Return [x, y] of the center of cell containing provided text 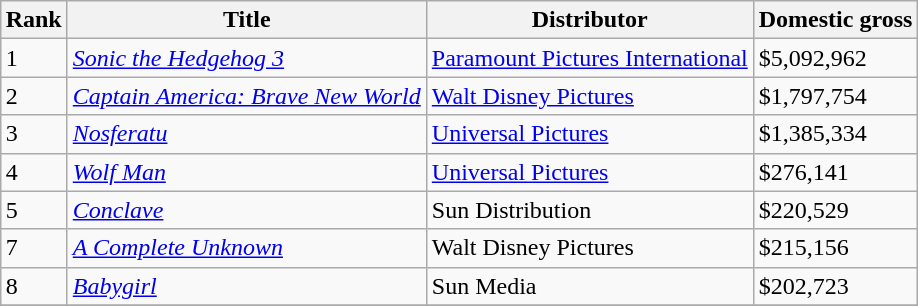
$215,156 [836, 248]
Paramount Pictures International [590, 58]
7 [34, 248]
A Complete Unknown [246, 248]
Wolf Man [246, 172]
$202,723 [836, 286]
3 [34, 134]
Nosferatu [246, 134]
2 [34, 96]
Sun Media [590, 286]
$1,385,334 [836, 134]
$220,529 [836, 210]
Domestic gross [836, 20]
Rank [34, 20]
5 [34, 210]
$5,092,962 [836, 58]
Captain America: Brave New World [246, 96]
$1,797,754 [836, 96]
8 [34, 286]
Title [246, 20]
$276,141 [836, 172]
Sonic the Hedgehog 3 [246, 58]
Sun Distribution [590, 210]
Babygirl [246, 286]
4 [34, 172]
1 [34, 58]
Conclave [246, 210]
Distributor [590, 20]
